From the cell containing the given text, extract its center point as (X, Y) coordinate. 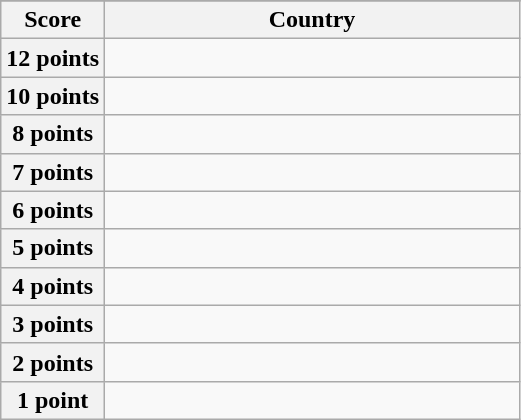
4 points (53, 286)
Country (312, 20)
1 point (53, 400)
5 points (53, 248)
10 points (53, 96)
Score (53, 20)
8 points (53, 134)
12 points (53, 58)
6 points (53, 210)
7 points (53, 172)
2 points (53, 362)
3 points (53, 324)
